Locate the cell with the specified text and output its [X, Y] center coordinate. 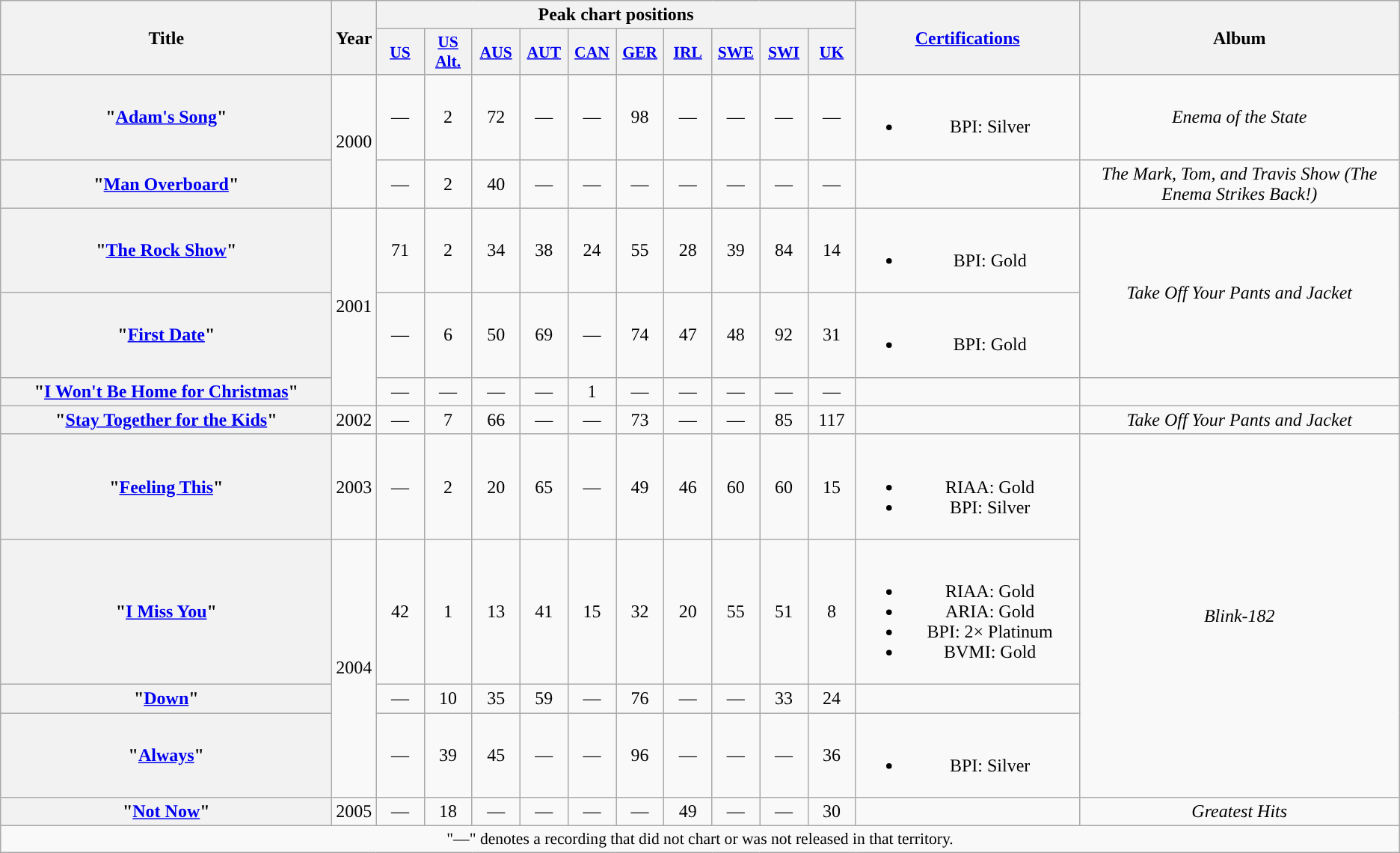
"I Won't Be Home for Christmas" [166, 391]
45 [496, 754]
30 [832, 812]
31 [832, 335]
"First Date" [166, 335]
6 [448, 335]
Blink-182 [1239, 615]
72 [496, 117]
IRL [688, 52]
7 [448, 420]
RIAA: GoldBPI: Silver [968, 486]
2002 [354, 420]
42 [400, 611]
8 [832, 611]
14 [832, 250]
"Stay Together for the Kids" [166, 420]
74 [640, 335]
Greatest Hits [1239, 812]
"Feeling This" [166, 486]
US [400, 52]
AUS [496, 52]
CAN [592, 52]
Title [166, 37]
18 [448, 812]
The Mark, Tom, and Travis Show (The Enema Strikes Back!) [1239, 184]
"Adam's Song" [166, 117]
"Man Overboard" [166, 184]
2004 [354, 667]
SWI [784, 52]
96 [640, 754]
2000 [354, 141]
84 [784, 250]
46 [688, 486]
47 [688, 335]
Year [354, 37]
76 [640, 698]
"I Miss You" [166, 611]
"The Rock Show" [166, 250]
Peak chart positions [616, 15]
32 [640, 611]
USAlt. [448, 52]
34 [496, 250]
GER [640, 52]
92 [784, 335]
38 [544, 250]
13 [496, 611]
73 [640, 420]
33 [784, 698]
117 [832, 420]
"Not Now" [166, 812]
"Always" [166, 754]
"—" denotes a recording that did not chart or was not released in that territory. [700, 840]
28 [688, 250]
Enema of the State [1239, 117]
"Down" [166, 698]
66 [496, 420]
2003 [354, 486]
85 [784, 420]
RIAA: GoldARIA: GoldBPI: 2× PlatinumBVMI: Gold [968, 611]
2005 [354, 812]
59 [544, 698]
36 [832, 754]
48 [736, 335]
SWE [736, 52]
35 [496, 698]
65 [544, 486]
41 [544, 611]
69 [544, 335]
98 [640, 117]
2001 [354, 307]
AUT [544, 52]
Certifications [968, 37]
Album [1239, 37]
51 [784, 611]
40 [496, 184]
UK [832, 52]
71 [400, 250]
50 [496, 335]
10 [448, 698]
